Return the [x, y] coordinate for the center point of the cell that contains the specified text.  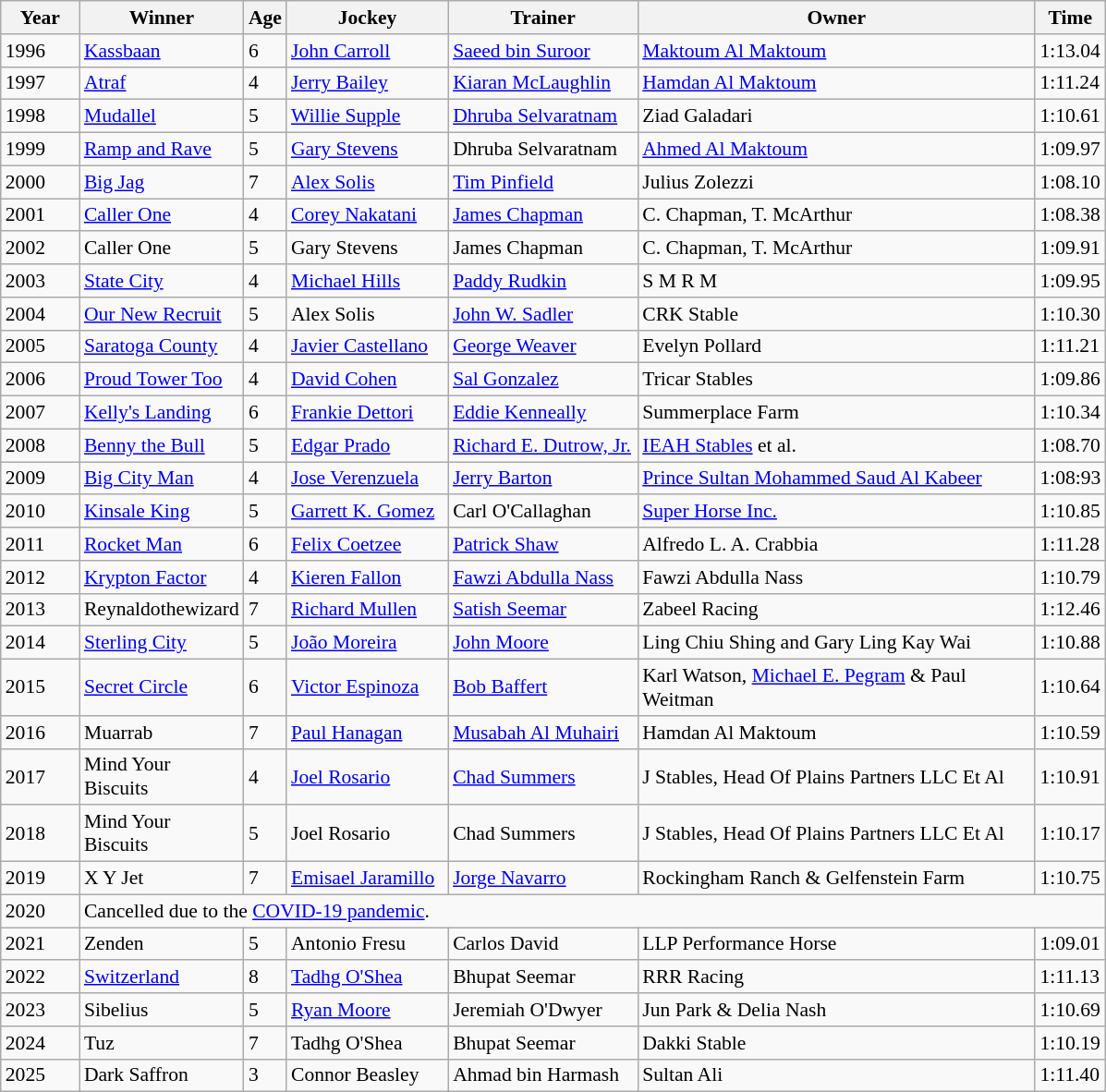
Kelly's Landing [162, 413]
Javier Castellano [368, 346]
Jerry Barton [543, 479]
X Y Jet [162, 879]
2006 [41, 380]
2011 [41, 544]
Owner [836, 18]
Zabeel Racing [836, 610]
State City [162, 281]
Big City Man [162, 479]
Patrick Shaw [543, 544]
2015 [41, 687]
Musabah Al Muhairi [543, 733]
John Carroll [368, 51]
Saratoga County [162, 346]
Sibelius [162, 1010]
Ziad Galadari [836, 116]
Bob Baffert [543, 687]
Zenden [162, 944]
1:09.01 [1070, 944]
2013 [41, 610]
1:12.46 [1070, 610]
1:10.34 [1070, 413]
Dark Saffron [162, 1075]
Ramp and Rave [162, 150]
Corey Nakatani [368, 215]
Richard Mullen [368, 610]
Kieren Fallon [368, 577]
2014 [41, 643]
Eddie Kenneally [543, 413]
1:08.10 [1070, 182]
Tim Pinfield [543, 182]
1996 [41, 51]
Ahmed Al Maktoum [836, 150]
Edgar Prado [368, 445]
Ahmad bin Harmash [543, 1075]
1:10.59 [1070, 733]
8 [265, 977]
1:09.91 [1070, 249]
Jerry Bailey [368, 83]
2023 [41, 1010]
1:10.64 [1070, 687]
Alfredo L. A. Crabbia [836, 544]
1:10.79 [1070, 577]
2017 [41, 776]
Ryan Moore [368, 1010]
Kassbaan [162, 51]
1:11.28 [1070, 544]
Paul Hanagan [368, 733]
2000 [41, 182]
Paddy Rudkin [543, 281]
Karl Watson, Michael E. Pegram & Paul Weitman [836, 687]
1:10.61 [1070, 116]
2022 [41, 977]
Antonio Fresu [368, 944]
Winner [162, 18]
Benny the Bull [162, 445]
Satish Seemar [543, 610]
Year [41, 18]
1:11.40 [1070, 1075]
1:08.70 [1070, 445]
1:09.95 [1070, 281]
1:13.04 [1070, 51]
1:10.88 [1070, 643]
1997 [41, 83]
1:10.19 [1070, 1043]
2007 [41, 413]
2019 [41, 879]
Carl O'Callaghan [543, 512]
Carlos David [543, 944]
2021 [41, 944]
Connor Beasley [368, 1075]
2020 [41, 911]
Willie Supple [368, 116]
Trainer [543, 18]
2010 [41, 512]
Proud Tower Too [162, 380]
Felix Coetzee [368, 544]
2002 [41, 249]
Jun Park & Delia Nash [836, 1010]
1:10.30 [1070, 314]
Sultan Ali [836, 1075]
Age [265, 18]
Atraf [162, 83]
2008 [41, 445]
Sterling City [162, 643]
João Moreira [368, 643]
John Moore [543, 643]
1:10.75 [1070, 879]
Reynaldothewizard [162, 610]
Tuz [162, 1043]
1999 [41, 150]
Time [1070, 18]
2018 [41, 833]
Secret Circle [162, 687]
Summerplace Farm [836, 413]
CRK Stable [836, 314]
Our New Recruit [162, 314]
Michael Hills [368, 281]
Prince Sultan Mohammed Saud Al Kabeer [836, 479]
Muarrab [162, 733]
2025 [41, 1075]
Emisael Jaramillo [368, 879]
IEAH Stables et al. [836, 445]
S M R M [836, 281]
1:08.38 [1070, 215]
Frankie Dettori [368, 413]
Cancelled due to the COVID-19 pandemic. [593, 911]
Jose Verenzuela [368, 479]
Tricar Stables [836, 380]
2001 [41, 215]
George Weaver [543, 346]
Mudallel [162, 116]
Switzerland [162, 977]
2005 [41, 346]
Jorge Navarro [543, 879]
1:11.24 [1070, 83]
Garrett K. Gomez [368, 512]
1:08:93 [1070, 479]
1:10.17 [1070, 833]
Victor Espinoza [368, 687]
2009 [41, 479]
2024 [41, 1043]
2016 [41, 733]
2004 [41, 314]
1:09.86 [1070, 380]
2012 [41, 577]
Julius Zolezzi [836, 182]
Kinsale King [162, 512]
1:09.97 [1070, 150]
1998 [41, 116]
John W. Sadler [543, 314]
Ling Chiu Shing and Gary Ling Kay Wai [836, 643]
2003 [41, 281]
Maktoum Al Maktoum [836, 51]
Jockey [368, 18]
RRR Racing [836, 977]
Kiaran McLaughlin [543, 83]
1:10.69 [1070, 1010]
David Cohen [368, 380]
Krypton Factor [162, 577]
1:10.85 [1070, 512]
Evelyn Pollard [836, 346]
Big Jag [162, 182]
Super Horse Inc. [836, 512]
LLP Performance Horse [836, 944]
1:11.21 [1070, 346]
Dakki Stable [836, 1043]
Saeed bin Suroor [543, 51]
Rockingham Ranch & Gelfenstein Farm [836, 879]
Rocket Man [162, 544]
Richard E. Dutrow, Jr. [543, 445]
1:10.91 [1070, 776]
1:11.13 [1070, 977]
Sal Gonzalez [543, 380]
Jeremiah O'Dwyer [543, 1010]
3 [265, 1075]
